For the text-containing cell, return its midpoint in (X, Y) coordinate format. 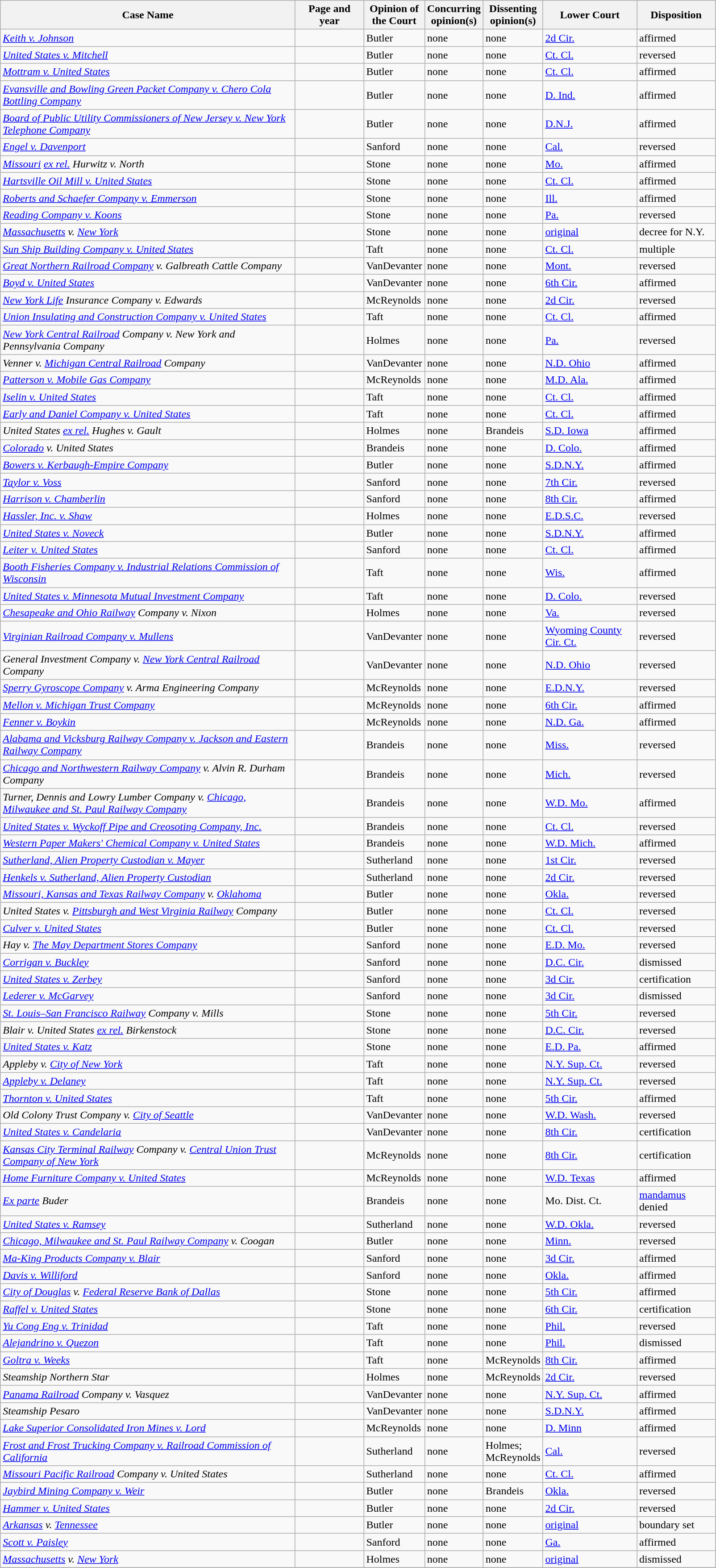
Missouri ex rel. Hurwitz v. North (148, 164)
Alabama and Vicksburg Railway Company v. Jackson and Eastern Railway Company (148, 745)
Mich. (590, 774)
S.D. Iowa (590, 431)
E.D.N.Y. (590, 688)
M.D. Ala. (590, 380)
Sperry Gyroscope Company v. Arma Engineering Company (148, 688)
Arkansas v. Tennessee (148, 1525)
Sutherland, Alien Property Custodian v. Mayer (148, 860)
Virginian Railroad Company v. Mullens (148, 636)
Yu Cong Eng v. Trinidad (148, 1326)
United States v. Katz (148, 1047)
Blair v. United States ex rel. Birkenstock (148, 1030)
Turner, Dennis and Lowry Lumber Company v. Chicago, Milwaukee and St. Paul Railway Company (148, 803)
Kansas City Terminal Railway Company v. Central Union Trust Company of New York (148, 1155)
United States v. Wyckoff Pipe and Creosoting Company, Inc. (148, 826)
W.D. Mich. (590, 843)
Case Name (148, 15)
1st Cir. (590, 860)
Goltra v. Weeks (148, 1360)
D. Ind. (590, 95)
Wyoming County Cir. Ct. (590, 636)
Great Northern Railroad Company v. Galbreath Cattle Company (148, 266)
Ill. (590, 198)
Colorado v. United States (148, 448)
Ma-King Products Company v. Blair (148, 1258)
Union Insulating and Construction Company v. United States (148, 317)
E.D. Mo. (590, 945)
United States ex rel. Hughes v. Gault (148, 431)
Lake Superior Consolidated Iron Mines v. Lord (148, 1428)
Western Paper Makers' Chemical Company v. United States (148, 843)
United States v. Zerbey (148, 979)
Hay v. The May Department Stores Company (148, 945)
United States v. Ramsey (148, 1224)
Wis. (590, 573)
Appleby v. City of New York (148, 1064)
W.D. Wash. (590, 1115)
Bowers v. Kerbaugh-Empire Company (148, 465)
Taylor v. Voss (148, 482)
Scott v. Paisley (148, 1542)
Thornton v. United States (148, 1098)
Engel v. Davenport (148, 147)
Dissenting opinion(s) (513, 15)
Hammer v. United States (148, 1508)
Raffel v. United States (148, 1309)
Culver v. United States (148, 928)
Venner v. Michigan Central Railroad Company (148, 363)
Reading Company v. Koons (148, 215)
Booth Fisheries Company v. Industrial Relations Commission of Wisconsin (148, 573)
Concurring opinion(s) (454, 15)
United States v. Mitchell (148, 55)
D.N.J. (590, 124)
Home Furniture Company v. United States (148, 1178)
Patterson v. Mobile Gas Company (148, 380)
7th Cir. (590, 482)
Minn. (590, 1241)
Fenner v. Boykin (148, 722)
Evansville and Bowling Green Packet Company v. Chero Cola Bottling Company (148, 95)
Opinion of the Court (394, 15)
New York Life Insurance Company v. Edwards (148, 300)
Chicago, Milwaukee and St. Paul Railway Company v. Coogan (148, 1241)
Missouri Pacific Railroad Company v. United States (148, 1474)
E.D. Pa. (590, 1047)
Leiter v. United States (148, 550)
Roberts and Schaefer Company v. Emmerson (148, 198)
Mottram v. United States (148, 72)
E.D.S.C. (590, 516)
Page and year (329, 15)
Ga. (590, 1542)
Steamship Pesaro (148, 1411)
Iselin v. United States (148, 397)
St. Louis–San Francisco Railway Company v. Mills (148, 1013)
Ex parte Buder (148, 1201)
New York Central Railroad Company v. New York and Pennsylvania Company (148, 340)
Chesapeake and Ohio Railway Company v. Nixon (148, 613)
Mo. Dist. Ct. (590, 1201)
Keith v. Johnson (148, 38)
Va. (590, 613)
Chicago and Northwestern Railway Company v. Alvin R. Durham Company (148, 774)
Frost and Frost Trucking Company v. Railroad Commission of California (148, 1451)
United States v. Candelaria (148, 1132)
D. Minn (590, 1428)
N.D. Ga. (590, 722)
Hassler, Inc. v. Shaw (148, 516)
Panama Railroad Company v. Vasquez (148, 1394)
W.D. Texas (590, 1178)
Holmes; McReynolds (513, 1451)
Davis v. Williford (148, 1275)
decree for N.Y. (676, 232)
Alejandrino v. Quezon (148, 1343)
W.D. Mo. (590, 803)
Lederer v. McGarvey (148, 996)
Lower Court (590, 15)
Hartsville Oil Mill v. United States (148, 181)
Mont. (590, 266)
Steamship Northern Star (148, 1377)
boundary set (676, 1525)
Henkels v. Sutherland, Alien Property Custodian (148, 877)
W.D. Okla. (590, 1224)
mandamus denied (676, 1201)
United States v. Noveck (148, 533)
Corrigan v. Buckley (148, 962)
Mellon v. Michigan Trust Company (148, 705)
Mo. (590, 164)
City of Douglas v. Federal Reserve Bank of Dallas (148, 1292)
Board of Public Utility Commissioners of New Jersey v. New York Telephone Company (148, 124)
Old Colony Trust Company v. City of Seattle (148, 1115)
Boyd v. United States (148, 283)
United States v. Minnesota Mutual Investment Company (148, 596)
Early and Daniel Company v. United States (148, 414)
Missouri, Kansas and Texas Railway Company v. Oklahoma (148, 894)
United States v. Pittsburgh and West Virginia Railway Company (148, 911)
Jaybird Mining Company v. Weir (148, 1491)
Harrison v. Chamberlin (148, 499)
Appleby v. Delaney (148, 1081)
Disposition (676, 15)
multiple (676, 249)
General Investment Company v. New York Central Railroad Company (148, 665)
Sun Ship Building Company v. United States (148, 249)
Miss. (590, 745)
